Find where the given text appears and provide that cell's center as (x, y) coordinate. 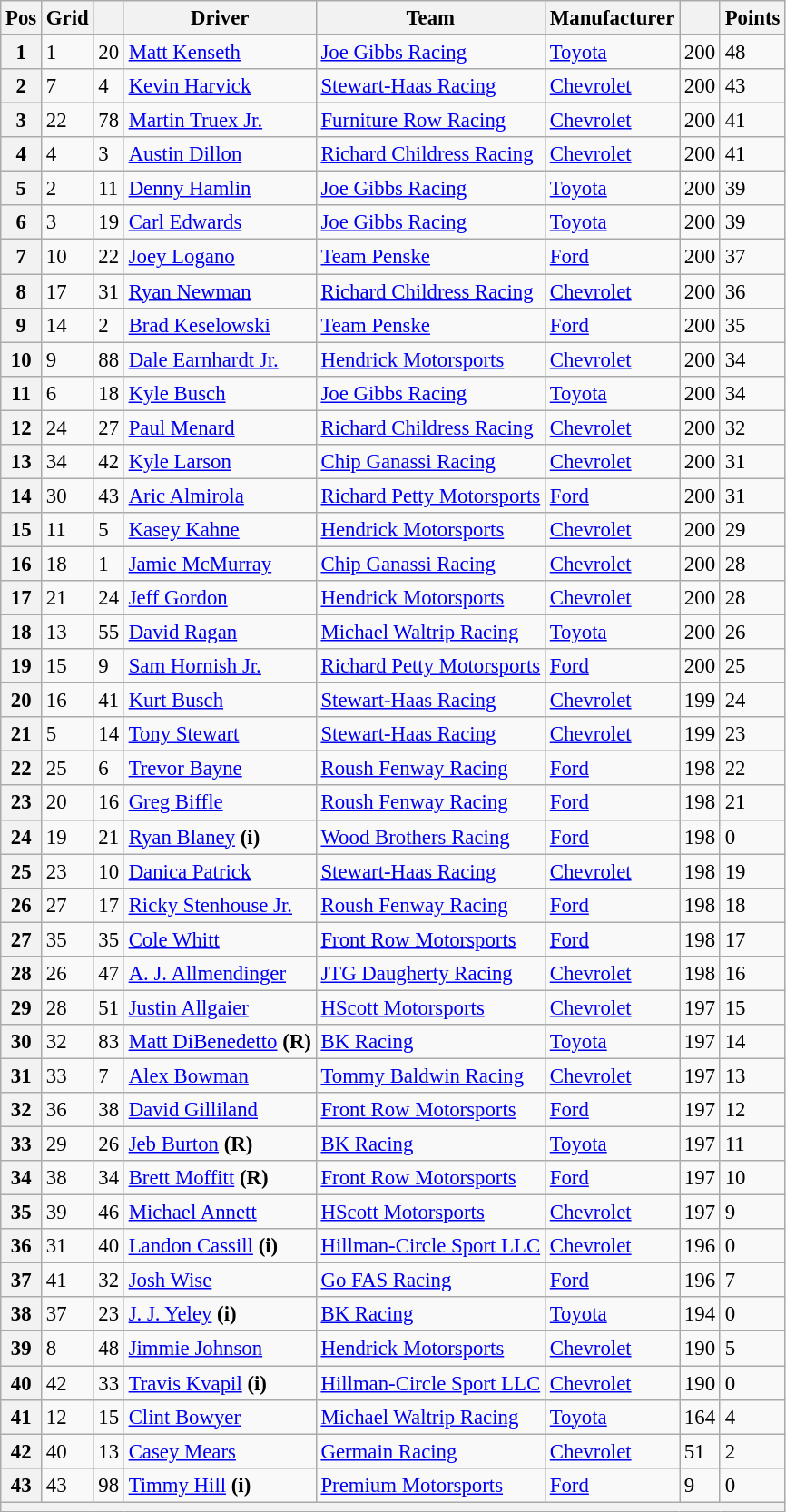
Landon Cassill (i) (220, 1246)
Kevin Harvick (220, 86)
Jeb Burton (R) (220, 1144)
Grid (67, 18)
Ryan Newman (220, 291)
Furniture Row Racing (430, 121)
Timmy Hill (i) (220, 1485)
83 (109, 1042)
Matt Kenseth (220, 53)
Alex Bowman (220, 1075)
David Gilliland (220, 1110)
Pos (22, 18)
Austin Dillon (220, 154)
Danica Patrick (220, 871)
Jimmie Johnson (220, 1349)
Paul Menard (220, 427)
Jeff Gordon (220, 598)
164 (701, 1417)
Kyle Larson (220, 462)
88 (109, 359)
Dale Earnhardt Jr. (220, 359)
Matt DiBenedetto (R) (220, 1042)
Brad Keselowski (220, 325)
Team (430, 18)
Trevor Bayne (220, 769)
Points (752, 18)
Carl Edwards (220, 222)
55 (109, 633)
Justin Allgaier (220, 1007)
Ryan Blaney (i) (220, 837)
Kurt Busch (220, 701)
A. J. Allmendinger (220, 974)
J. J. Yeley (i) (220, 1315)
Josh Wise (220, 1281)
Travis Kvapil (i) (220, 1383)
Clint Bowyer (220, 1417)
Premium Motorsports (430, 1485)
Joey Logano (220, 257)
Sam Hornish Jr. (220, 666)
Kyle Busch (220, 393)
Greg Biffle (220, 803)
46 (109, 1213)
Cole Whitt (220, 939)
Go FAS Racing (430, 1281)
47 (109, 974)
Tony Stewart (220, 734)
JTG Daugherty Racing (430, 974)
Manufacturer (612, 18)
Martin Truex Jr. (220, 121)
Germain Racing (430, 1451)
Tommy Baldwin Racing (430, 1075)
Wood Brothers Racing (430, 837)
Michael Annett (220, 1213)
Brett Moffitt (R) (220, 1178)
Kasey Kahne (220, 530)
Driver (220, 18)
Casey Mears (220, 1451)
Aric Almirola (220, 496)
98 (109, 1485)
Ricky Stenhouse Jr. (220, 905)
194 (701, 1315)
David Ragan (220, 633)
Jamie McMurray (220, 564)
Denny Hamlin (220, 189)
78 (109, 121)
